Provide the [x, y] coordinate of the cell's center where the given text is located.  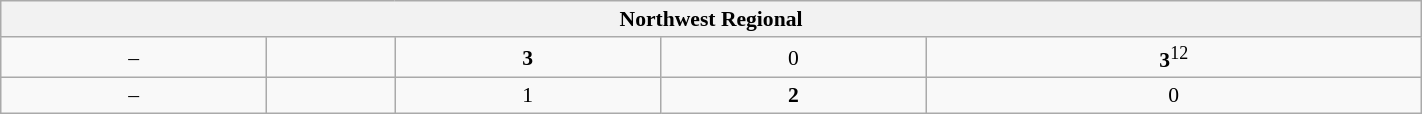
3 [528, 58]
Northwest Regional [711, 19]
1 [528, 96]
312 [1174, 58]
2 [794, 96]
